Output the [x, y] coordinate of the center of the cell containing the given text.  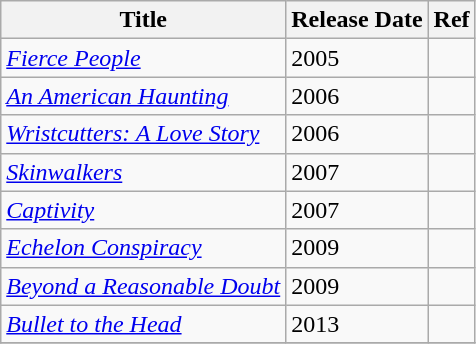
Beyond a Reasonable Doubt [144, 286]
Title [144, 20]
Release Date [357, 20]
An American Haunting [144, 96]
Echelon Conspiracy [144, 248]
Skinwalkers [144, 172]
2013 [357, 324]
Bullet to the Head [144, 324]
Wristcutters: A Love Story [144, 134]
2005 [357, 58]
Captivity [144, 210]
Fierce People [144, 58]
Ref [452, 20]
